Capture the cell that displays the provided text and extract its (x, y) central coordinate. 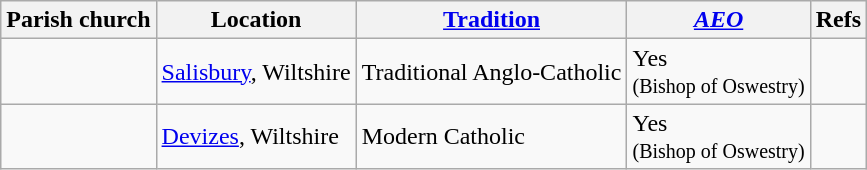
Parish church (78, 20)
Refs (838, 20)
Salisbury, Wiltshire (256, 72)
Tradition (492, 20)
Traditional Anglo-Catholic (492, 72)
Devizes, Wiltshire (256, 136)
AEO (718, 20)
Location (256, 20)
Modern Catholic (492, 136)
